Detect which cell encompasses the target text, then output its [X, Y] center coordinate. 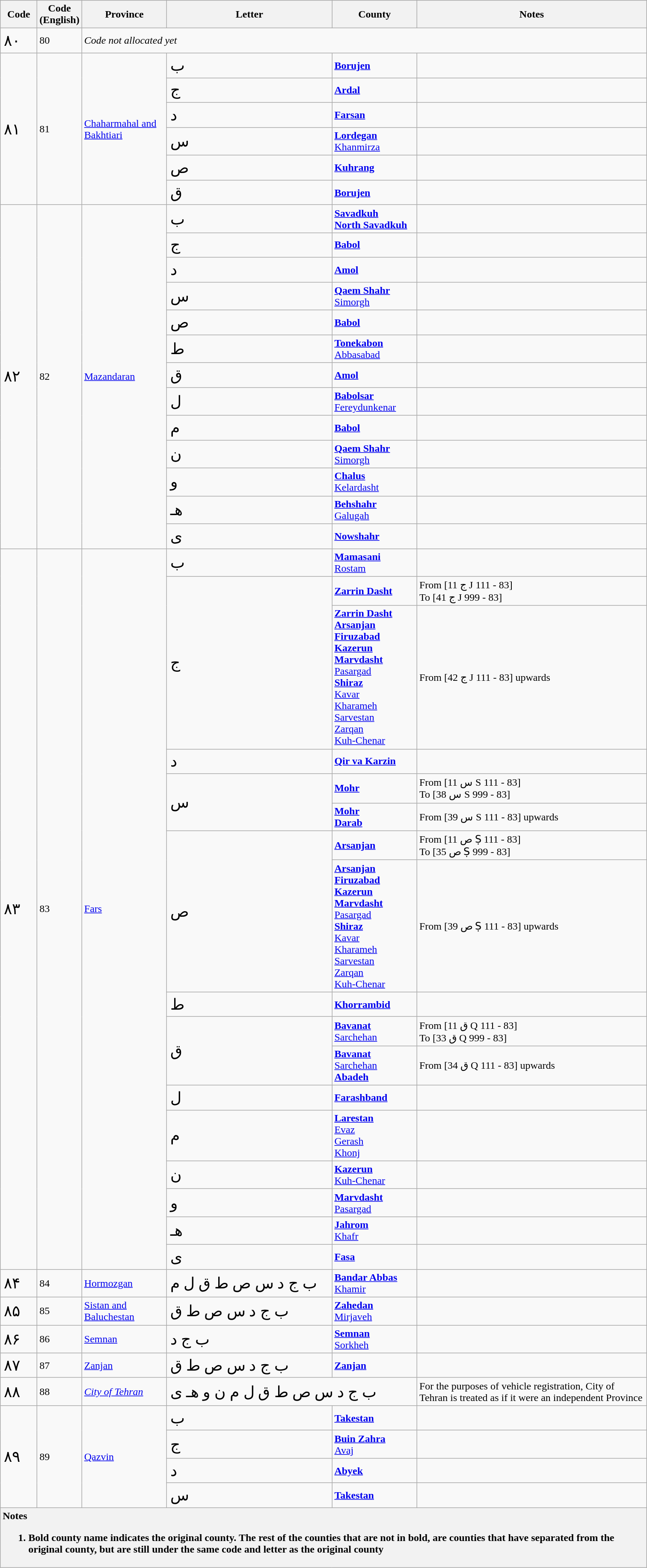
From [42 ج J 111 - 83] upwards [531, 677]
۸۰ [19, 41]
BavanatSarchehanAbadeh [375, 1065]
۸۵ [19, 1311]
88 [59, 1392]
Semnan [124, 1338]
ZahedanMirjaveh [375, 1311]
Mohr [375, 788]
Zarrin DashtArsanjanFiruzabadKazerunMarvdashtPasargadShirazKavarKharamehSarvestanZarqanKuh-Chenar [375, 677]
From [39 س S 111 - 83] upwards [531, 817]
86 [59, 1338]
From [39 ص Ṣ 111 - 83] upwards [531, 926]
ب ج د س ص ط ق ل م [249, 1283]
۸۸ [19, 1392]
BabolsarFereydunkenar [375, 402]
ChalusKelardasht [375, 482]
Sistan and Baluchestan [124, 1311]
Buin ZahraAvaj [375, 1444]
Khorrambid [375, 1004]
From [11 ص Ṣ 111 - 83]To [35 ص Ṣ 999 - 83] [531, 845]
Abyek [375, 1470]
Zarrin Dasht [375, 591]
89 [59, 1457]
BehshahrGalugah [375, 510]
From [11 ج J 111 - 83]To [41 ج J 999 - 83] [531, 591]
Fasa [375, 1257]
BavanatSarchehan [375, 1031]
۸۹ [19, 1457]
Mazandaran [124, 377]
84 [59, 1283]
80 [59, 41]
Nowshahr [375, 536]
۸۳ [19, 909]
From [34 ق Q 111 - 83] upwards [531, 1065]
JahromKhafr [375, 1231]
Bandar AbbasKhamir [375, 1283]
87 [59, 1365]
Qazvin [124, 1457]
MamasaniRostam [375, 563]
Farashband [375, 1097]
SemnanSorkheh [375, 1338]
Farsan [375, 115]
۸۲ [19, 377]
TonekabonAbbasabad [375, 349]
County [375, 15]
81 [59, 129]
۸۷ [19, 1365]
City of Tehran [124, 1392]
MarvdashtPasargad [375, 1202]
ArsanjanFiruzabadKazerunMarvdashtPasargadShirazKavarKharamehSarvestanZarqanKuh-Chenar [375, 926]
Hormozgan [124, 1283]
Fars [124, 909]
Qir va Karzin [375, 761]
LordeganKhanmirza [375, 141]
Notes [531, 15]
85 [59, 1311]
Arsanjan [375, 845]
KazerunKuh-Chenar [375, 1175]
ب ج د س ص ط ق ل م ن و هـ ی [292, 1392]
Ardal [375, 90]
From [11 ق Q 111 - 83]To [33 ق Q 999 - 83] [531, 1031]
ب ج د [249, 1338]
From [11 س S 111 - 83]To [38 س S 999 - 83] [531, 788]
۸۱ [19, 129]
LarestanEvazGerashKhonj [375, 1136]
Code(English) [59, 15]
۸۴ [19, 1283]
Code [19, 15]
۸۶ [19, 1338]
Code not allocated yet [364, 41]
SavadkuhNorth Savadkuh [375, 218]
Chaharmahal and Bakhtiari [124, 129]
Letter [249, 15]
83 [59, 909]
MohrDarab [375, 817]
Kuhrang [375, 167]
82 [59, 377]
For the purposes of vehicle registration, City of Tehran is treated as if it were an independent Province [531, 1392]
Province [124, 15]
